Output the (x, y) coordinate of the center of the cell containing the given text.  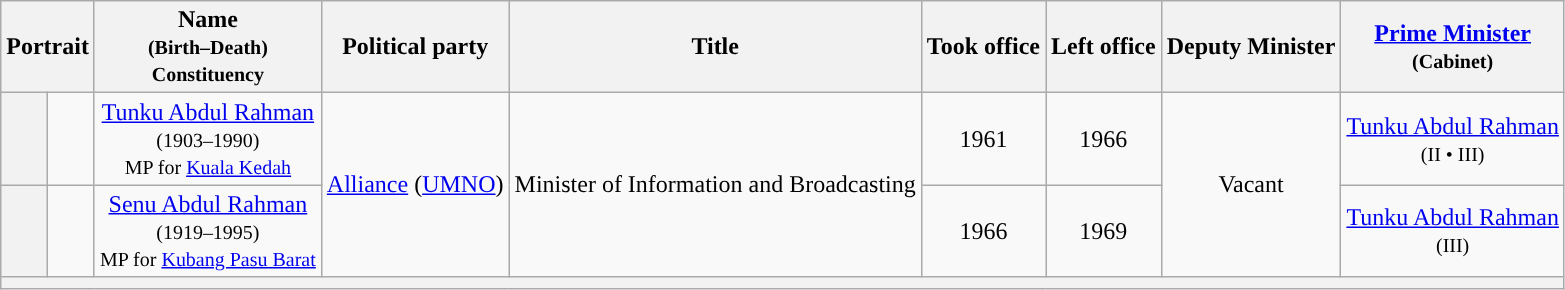
Deputy Minister (1251, 47)
Political party (415, 47)
Title (715, 47)
Alliance (UMNO) (415, 185)
Name(Birth–Death)Constituency (208, 47)
Left office (1104, 47)
1961 (983, 139)
Senu Abdul Rahman(1919–1995)MP for Kubang Pasu Barat (208, 231)
Prime Minister(Cabinet) (1453, 47)
Tunku Abdul Rahman(II • III) (1453, 139)
1969 (1104, 231)
Tunku Abdul Rahman(1903–1990)MP for Kuala Kedah (208, 139)
Vacant (1251, 185)
Portrait (48, 47)
Tunku Abdul Rahman(III) (1453, 231)
Minister of Information and Broadcasting (715, 185)
Took office (983, 47)
